Provide the [X, Y] coordinate of the cell's center where the given text is located.  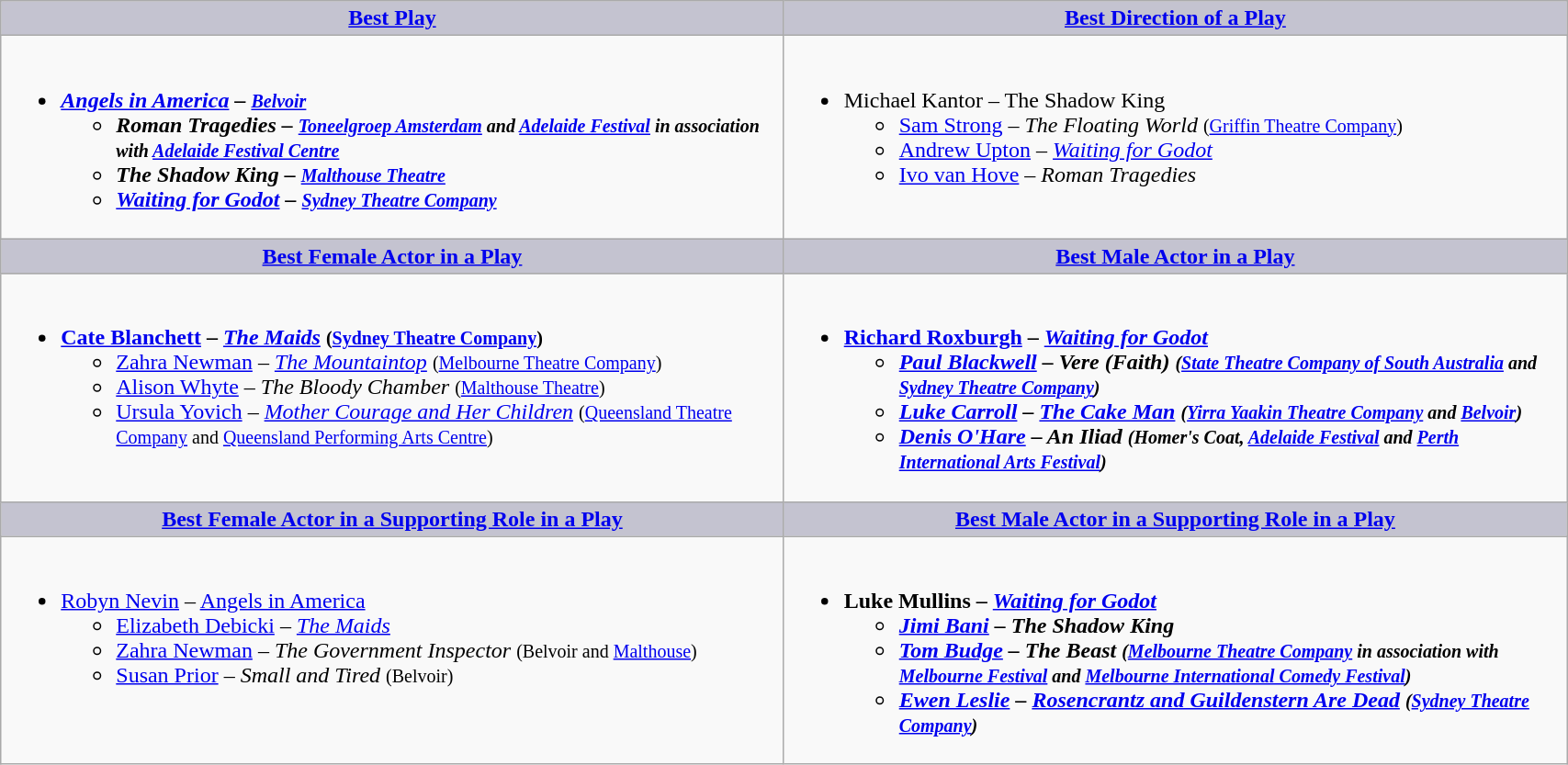
Best Direction of a Play [1175, 18]
Best Male Actor in a Supporting Role in a Play [1175, 519]
Best Play [392, 18]
Best Female Actor in a Play [392, 256]
Best Female Actor in a Supporting Role in a Play [392, 519]
Best Male Actor in a Play [1175, 256]
